Extract the [x, y] coordinate from the center of the cell holding the provided text.  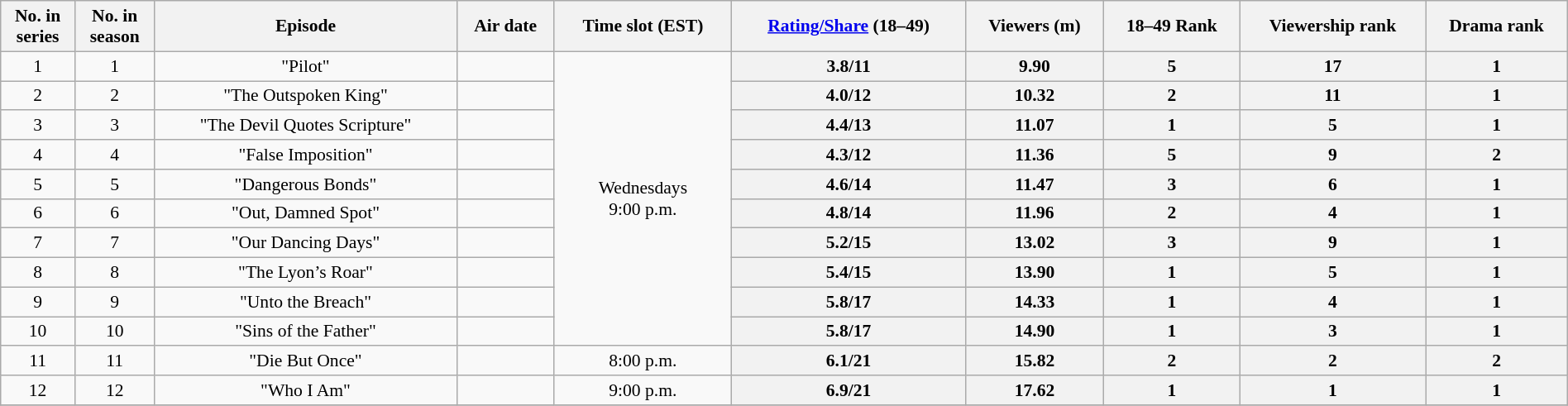
11.36 [1035, 155]
4.3/12 [849, 155]
13.90 [1035, 273]
"The Outspoken King" [306, 96]
Air date [505, 26]
11.96 [1035, 213]
Time slot (EST) [643, 26]
13.02 [1035, 243]
6.1/21 [849, 361]
18–49 Rank [1171, 26]
Viewership rank [1333, 26]
"The Lyon’s Roar" [306, 273]
"Dangerous Bonds" [306, 184]
No. inseries [38, 26]
9:00 p.m. [643, 390]
8:00 p.m. [643, 361]
"Unto the Breach" [306, 302]
9.90 [1035, 66]
Viewers (m) [1035, 26]
11.47 [1035, 184]
4.8/14 [849, 213]
"The Devil Quotes Scripture" [306, 126]
10.32 [1035, 96]
No. inseason [115, 26]
"Pilot" [306, 66]
"Out, Damned Spot" [306, 213]
11.07 [1035, 126]
4.0/12 [849, 96]
Wednesdays9:00 p.m. [643, 198]
"Sins of the Father" [306, 332]
14.33 [1035, 302]
"Who I Am" [306, 390]
Rating/Share (18–49) [849, 26]
14.90 [1035, 332]
5.4/15 [849, 273]
17 [1333, 66]
Episode [306, 26]
"Our Dancing Days" [306, 243]
4.4/13 [849, 126]
17.62 [1035, 390]
4.6/14 [849, 184]
3.8/11 [849, 66]
15.82 [1035, 361]
6.9/21 [849, 390]
Drama rank [1497, 26]
"Die But Once" [306, 361]
"False Imposition" [306, 155]
5.2/15 [849, 243]
